From the cell containing the given text, extract its center point as (x, y) coordinate. 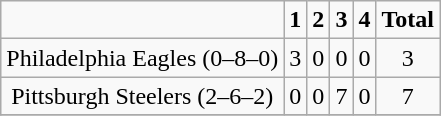
2 (318, 20)
Total (408, 20)
Pittsburgh Steelers (2–6–2) (142, 96)
Philadelphia Eagles (0–8–0) (142, 58)
4 (364, 20)
1 (296, 20)
